Provide the [x, y] coordinate of the cell's center where the given text is located.  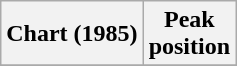
Peak position [189, 34]
Chart (1985) [72, 34]
